Detect which cell encompasses the target text, then output its (X, Y) center coordinate. 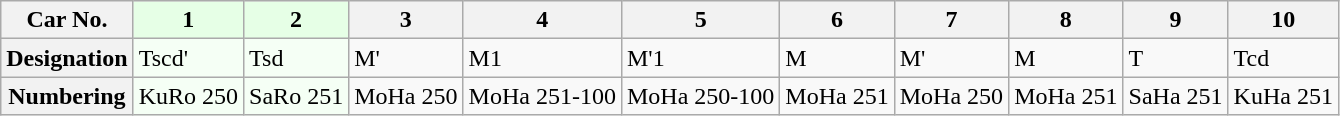
MoHa 250-100 (700, 96)
8 (1066, 20)
M'1 (700, 58)
T (1176, 58)
9 (1176, 20)
Tsd (296, 58)
3 (406, 20)
MoHa 251-100 (542, 96)
2 (296, 20)
6 (837, 20)
Numbering (67, 96)
4 (542, 20)
5 (700, 20)
10 (1283, 20)
SaHa 251 (1176, 96)
Designation (67, 58)
SaRo 251 (296, 96)
1 (188, 20)
Car No. (67, 20)
Tcd (1283, 58)
7 (951, 20)
M1 (542, 58)
Tscd' (188, 58)
KuRo 250 (188, 96)
KuHa 251 (1283, 96)
